Provide the (x, y) coordinate of the cell's center where the given text is located.  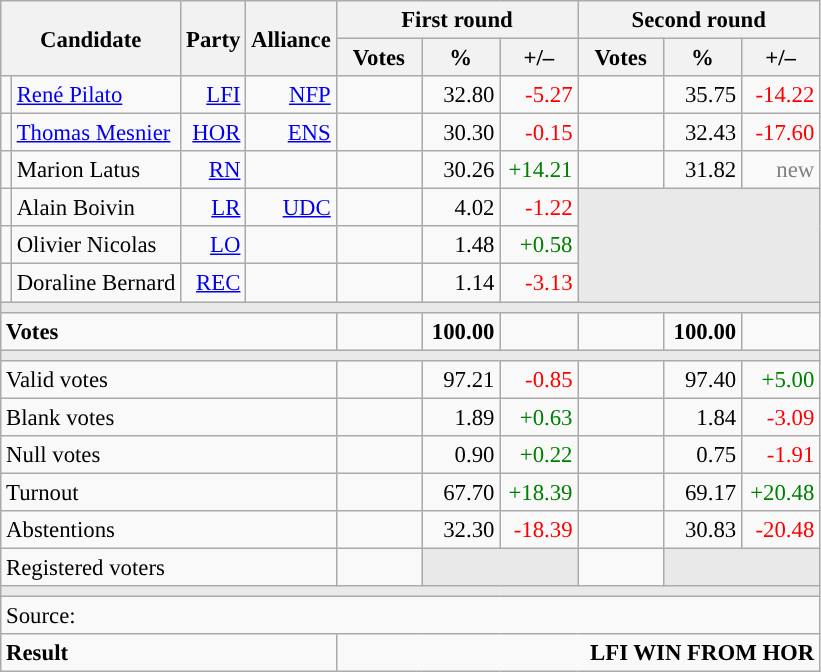
+14.21 (539, 170)
31.82 (702, 170)
-17.60 (781, 133)
0.75 (702, 455)
+5.00 (781, 379)
-5.27 (539, 95)
LFI WIN FROM HOR (578, 653)
Turnout (168, 492)
Second round (699, 20)
Abstentions (168, 530)
4.02 (461, 208)
Registered voters (168, 567)
Doraline Bernard (96, 283)
LR (214, 208)
Party (214, 38)
Candidate (91, 38)
-1.22 (539, 208)
-3.09 (781, 417)
-0.15 (539, 133)
30.26 (461, 170)
97.40 (702, 379)
First round (457, 20)
UDC (291, 208)
Valid votes (168, 379)
97.21 (461, 379)
+0.63 (539, 417)
32.30 (461, 530)
32.43 (702, 133)
Olivier Nicolas (96, 245)
+0.22 (539, 455)
+18.39 (539, 492)
30.30 (461, 133)
1.84 (702, 417)
32.80 (461, 95)
1.14 (461, 283)
Null votes (168, 455)
35.75 (702, 95)
67.70 (461, 492)
69.17 (702, 492)
-14.22 (781, 95)
-18.39 (539, 530)
-20.48 (781, 530)
HOR (214, 133)
+0.58 (539, 245)
+20.48 (781, 492)
LFI (214, 95)
Marion Latus (96, 170)
Blank votes (168, 417)
René Pilato (96, 95)
new (781, 170)
RN (214, 170)
Result (168, 653)
LO (214, 245)
REC (214, 283)
NFP (291, 95)
ENS (291, 133)
Alain Boivin (96, 208)
Source: (410, 616)
-3.13 (539, 283)
-0.85 (539, 379)
1.89 (461, 417)
30.83 (702, 530)
Alliance (291, 38)
1.48 (461, 245)
-1.91 (781, 455)
0.90 (461, 455)
Thomas Mesnier (96, 133)
